Detect which cell encompasses the target text, then output its [X, Y] center coordinate. 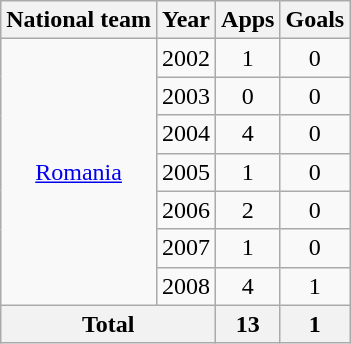
Year [186, 20]
Goals [315, 20]
2005 [186, 172]
2004 [186, 134]
13 [248, 324]
2007 [186, 248]
Apps [248, 20]
2006 [186, 210]
2002 [186, 58]
Romania [79, 172]
2003 [186, 96]
National team [79, 20]
Total [108, 324]
2008 [186, 286]
2 [248, 210]
